Extract the [X, Y] coordinate from the center of the cell holding the provided text.  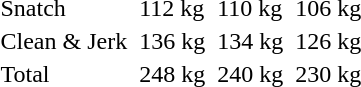
134 kg [250, 41]
136 kg [172, 41]
